Search for the cell housing the specified text and yield its [X, Y] center coordinate. 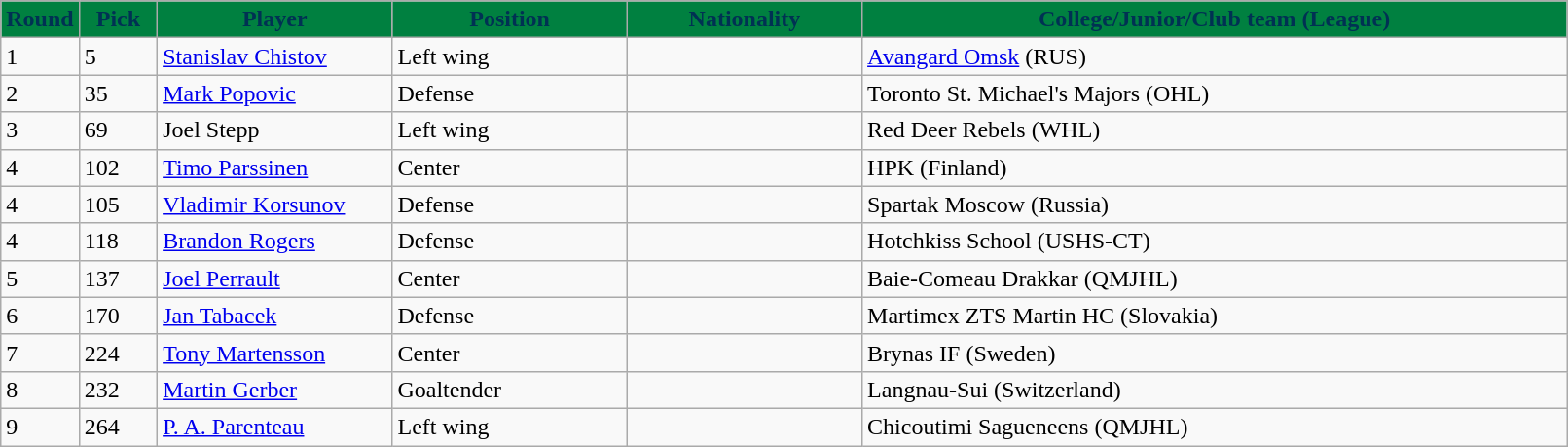
Brynas IF (Sweden) [1215, 353]
Red Deer Rebels (WHL) [1215, 130]
170 [118, 316]
8 [40, 390]
2 [40, 93]
3 [40, 130]
232 [118, 390]
Langnau-Sui (Switzerland) [1215, 390]
Round [40, 19]
P. A. Parenteau [274, 427]
Martin Gerber [274, 390]
Player [274, 19]
137 [118, 279]
9 [40, 427]
Toronto St. Michael's Majors (OHL) [1215, 93]
Nationality [744, 19]
Baie-Comeau Drakkar (QMJHL) [1215, 279]
35 [118, 93]
Tony Martensson [274, 353]
Vladimir Korsunov [274, 205]
Jan Tabacek [274, 316]
Position [510, 19]
Pick [118, 19]
Spartak Moscow (Russia) [1215, 205]
Goaltender [510, 390]
7 [40, 353]
105 [118, 205]
HPK (Finland) [1215, 168]
Martimex ZTS Martin HC (Slovakia) [1215, 316]
6 [40, 316]
Avangard Omsk (RUS) [1215, 56]
Chicoutimi Sagueneens (QMJHL) [1215, 427]
Timo Parssinen [274, 168]
Joel Stepp [274, 130]
Hotchkiss School (USHS-CT) [1215, 242]
Stanislav Chistov [274, 56]
69 [118, 130]
102 [118, 168]
Joel Perrault [274, 279]
Brandon Rogers [274, 242]
264 [118, 427]
224 [118, 353]
118 [118, 242]
1 [40, 56]
Mark Popovic [274, 93]
College/Junior/Club team (League) [1215, 19]
